Determine the (X, Y) coordinate at the center of the cell enclosing the given text.  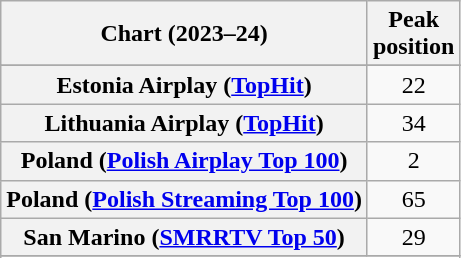
Chart (2023–24) (184, 34)
Poland (Polish Streaming Top 100) (184, 199)
22 (413, 85)
65 (413, 199)
Poland (Polish Airplay Top 100) (184, 161)
San Marino (SMRRTV Top 50) (184, 237)
Estonia Airplay (TopHit) (184, 85)
34 (413, 123)
Lithuania Airplay (TopHit) (184, 123)
Peakposition (413, 34)
29 (413, 237)
2 (413, 161)
